For the text-containing cell, return its midpoint in (X, Y) coordinate format. 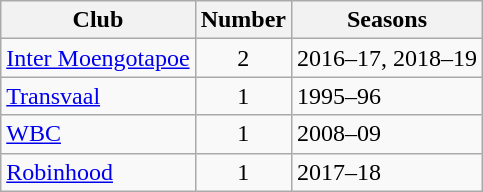
1995–96 (386, 96)
Club (98, 20)
2008–09 (386, 134)
2017–18 (386, 172)
Seasons (386, 20)
Transvaal (98, 96)
2 (243, 58)
2016–17, 2018–19 (386, 58)
Robinhood (98, 172)
WBC (98, 134)
Inter Moengotapoe (98, 58)
Number (243, 20)
